Scan for the cell matching the given text and deliver its [X, Y] coordinate at center. 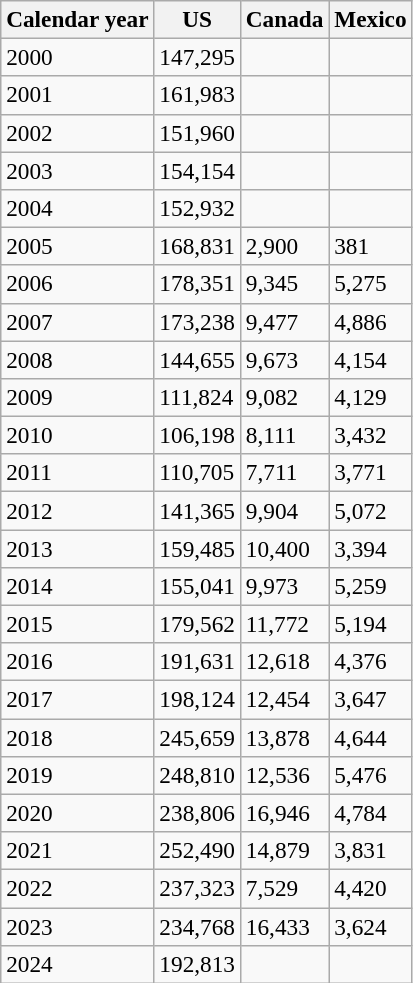
4,886 [370, 322]
5,259 [370, 586]
3,624 [370, 926]
106,198 [197, 435]
2023 [78, 926]
110,705 [197, 473]
2008 [78, 359]
US [197, 19]
155,041 [197, 586]
7,711 [284, 473]
2005 [78, 246]
2000 [78, 57]
178,351 [197, 284]
168,831 [197, 246]
9,973 [284, 586]
2,900 [284, 246]
Canada [284, 19]
192,813 [197, 964]
13,878 [284, 737]
9,082 [284, 397]
2018 [78, 737]
12,536 [284, 775]
198,124 [197, 699]
2024 [78, 964]
245,659 [197, 737]
111,824 [197, 397]
2021 [78, 850]
4,129 [370, 397]
141,365 [197, 510]
11,772 [284, 624]
237,323 [197, 888]
9,477 [284, 322]
2009 [78, 397]
2006 [78, 284]
12,454 [284, 699]
2001 [78, 95]
9,904 [284, 510]
2007 [78, 322]
161,983 [197, 95]
2012 [78, 510]
12,618 [284, 662]
Calendar year [78, 19]
5,275 [370, 284]
179,562 [197, 624]
159,485 [197, 548]
16,946 [284, 813]
2013 [78, 548]
2015 [78, 624]
2016 [78, 662]
2011 [78, 473]
10,400 [284, 548]
252,490 [197, 850]
191,631 [197, 662]
2003 [78, 170]
152,932 [197, 208]
2014 [78, 586]
9,345 [284, 284]
144,655 [197, 359]
5,476 [370, 775]
3,432 [370, 435]
5,072 [370, 510]
4,420 [370, 888]
5,194 [370, 624]
154,154 [197, 170]
4,154 [370, 359]
8,111 [284, 435]
3,771 [370, 473]
381 [370, 246]
4,376 [370, 662]
3,647 [370, 699]
2002 [78, 133]
Mexico [370, 19]
3,394 [370, 548]
147,295 [197, 57]
2019 [78, 775]
14,879 [284, 850]
2010 [78, 435]
16,433 [284, 926]
3,831 [370, 850]
2022 [78, 888]
234,768 [197, 926]
238,806 [197, 813]
2020 [78, 813]
173,238 [197, 322]
2004 [78, 208]
4,644 [370, 737]
248,810 [197, 775]
151,960 [197, 133]
4,784 [370, 813]
9,673 [284, 359]
7,529 [284, 888]
2017 [78, 699]
